Pinpoint the cell where the given text exists, returning its [X, Y] midpoint coordinate. 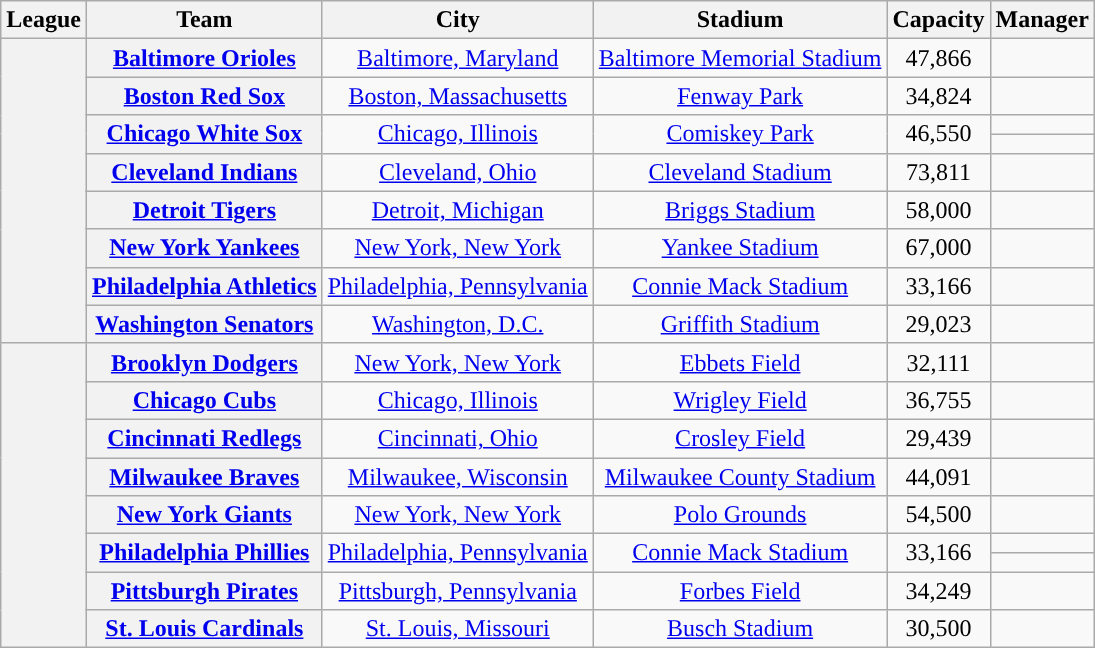
New York Yankees [204, 248]
Philadelphia Athletics [204, 286]
Milwaukee County Stadium [740, 477]
Cincinnati Redlegs [204, 438]
Brooklyn Dodgers [204, 362]
36,755 [938, 400]
Philadelphia Phillies [204, 553]
Cleveland Stadium [740, 172]
Milwaukee, Wisconsin [458, 477]
Boston Red Sox [204, 96]
Baltimore Memorial Stadium [740, 58]
Detroit Tigers [204, 210]
St. Louis Cardinals [204, 629]
Ebbets Field [740, 362]
Briggs Stadium [740, 210]
Forbes Field [740, 591]
Busch Stadium [740, 629]
Boston, Massachusetts [458, 96]
Manager [1042, 20]
Cleveland Indians [204, 172]
Cleveland, Ohio [458, 172]
Baltimore, Maryland [458, 58]
67,000 [938, 248]
Crosley Field [740, 438]
Cincinnati, Ohio [458, 438]
47,866 [938, 58]
Washington, D.C. [458, 324]
34,249 [938, 591]
29,023 [938, 324]
29,439 [938, 438]
34,824 [938, 96]
73,811 [938, 172]
Yankee Stadium [740, 248]
Team [204, 20]
Pittsburgh Pirates [204, 591]
City [458, 20]
Stadium [740, 20]
Wrigley Field [740, 400]
League [44, 20]
46,550 [938, 134]
Pittsburgh, Pennsylvania [458, 591]
58,000 [938, 210]
Polo Grounds [740, 515]
Detroit, Michigan [458, 210]
New York Giants [204, 515]
Milwaukee Braves [204, 477]
Washington Senators [204, 324]
Griffith Stadium [740, 324]
44,091 [938, 477]
Baltimore Orioles [204, 58]
Fenway Park [740, 96]
54,500 [938, 515]
St. Louis, Missouri [458, 629]
32,111 [938, 362]
Capacity [938, 20]
Chicago Cubs [204, 400]
30,500 [938, 629]
Comiskey Park [740, 134]
Chicago White Sox [204, 134]
